Identify which cell holds the provided text, then report its (x, y) central coordinate. 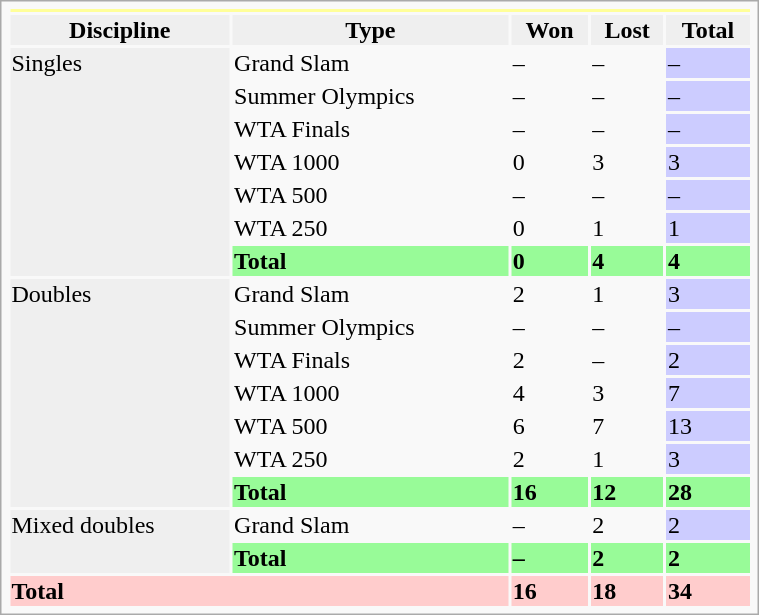
Mixed doubles (120, 542)
Type (371, 30)
28 (708, 492)
12 (628, 492)
Won (550, 30)
Discipline (120, 30)
Singles (120, 162)
Lost (628, 30)
Doubles (120, 393)
6 (550, 426)
34 (708, 591)
18 (628, 591)
13 (708, 426)
